Output the [x, y] coordinate of the center of the cell containing the given text.  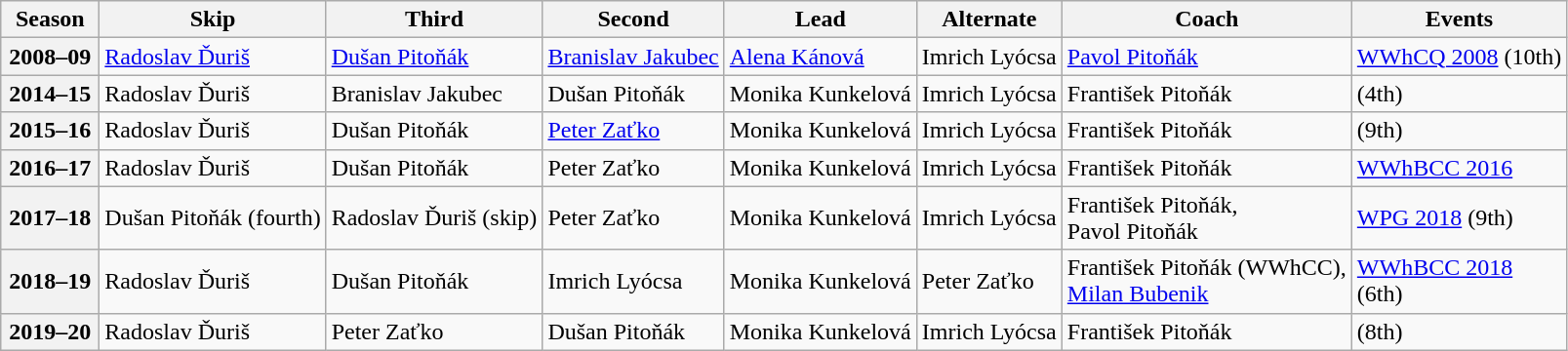
Dušan Pitoňák (fourth) [213, 218]
2015–16 [51, 131]
WWhBCC 2016 [1459, 168]
Alena Kánová [820, 57]
Third [434, 19]
(4th) [1459, 94]
František Pitoňák (WWhCC),Milan Bubenik [1206, 281]
2016–17 [51, 168]
2014–15 [51, 94]
WWhCQ 2008 (10th) [1459, 57]
Second [633, 19]
2019–20 [51, 331]
(8th) [1459, 331]
Lead [820, 19]
Season [51, 19]
Events [1459, 19]
Skip [213, 19]
František Pitoňák,Pavol Pitoňák [1206, 218]
(9th) [1459, 131]
Radoslav Ďuriš (skip) [434, 218]
2008–09 [51, 57]
WPG 2018 (9th) [1459, 218]
Pavol Pitoňák [1206, 57]
Alternate [989, 19]
2017–18 [51, 218]
2018–19 [51, 281]
Coach [1206, 19]
WWhBCC 2018 (6th) [1459, 281]
